Provide the [X, Y] coordinate of the cell's center where the given text is located.  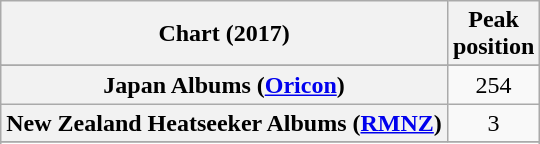
254 [493, 85]
New Zealand Heatseeker Albums (RMNZ) [224, 123]
Japan Albums (Oricon) [224, 85]
Chart (2017) [224, 34]
3 [493, 123]
Peakposition [493, 34]
